Pinpoint the cell where the given text exists, returning its [X, Y] midpoint coordinate. 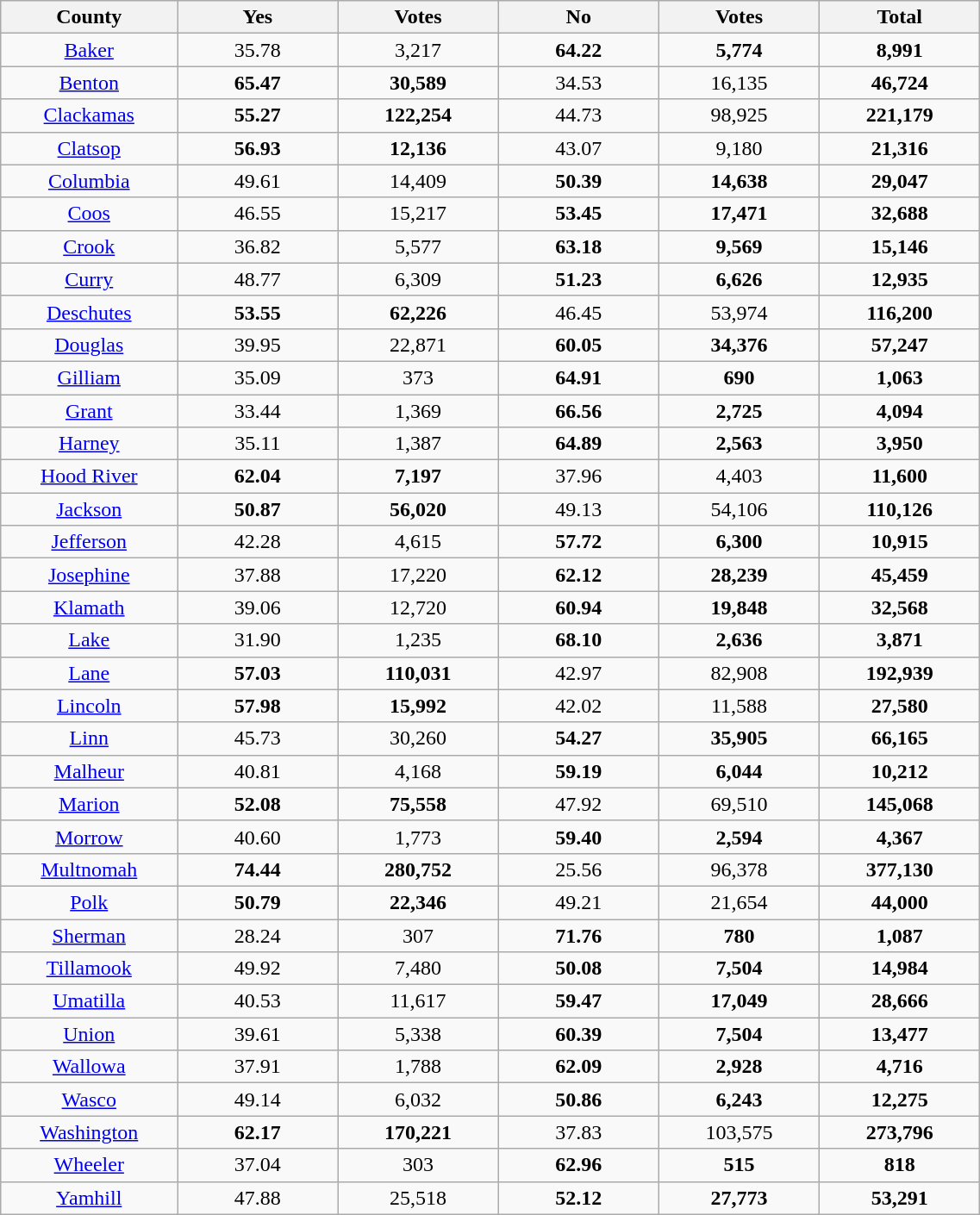
62.17 [258, 1132]
21,654 [739, 902]
50.87 [258, 509]
Curry [90, 279]
7,197 [418, 477]
Gilliam [90, 377]
Lincoln [90, 706]
37.04 [258, 1165]
10,212 [900, 771]
6,243 [739, 1100]
59.19 [578, 771]
65.47 [258, 83]
37.88 [258, 575]
303 [418, 1165]
3,871 [900, 640]
1,087 [900, 935]
Clatsop [90, 148]
515 [739, 1165]
11,600 [900, 477]
9,569 [739, 246]
307 [418, 935]
37.96 [578, 477]
53.45 [578, 214]
75,558 [418, 804]
59.40 [578, 837]
32,688 [900, 214]
11,588 [739, 706]
Morrow [90, 837]
50.86 [578, 1100]
11,617 [418, 1001]
14,984 [900, 969]
49.13 [578, 509]
64.22 [578, 50]
Yes [258, 17]
54.27 [578, 738]
5,577 [418, 246]
13,477 [900, 1034]
32,568 [900, 607]
373 [418, 377]
1,387 [418, 444]
39.06 [258, 607]
57.72 [578, 542]
6,300 [739, 542]
2,594 [739, 837]
6,309 [418, 279]
110,031 [418, 673]
No [578, 17]
6,044 [739, 771]
12,136 [418, 148]
71.76 [578, 935]
1,788 [418, 1067]
52.08 [258, 804]
4,168 [418, 771]
21,316 [900, 148]
68.10 [578, 640]
Jefferson [90, 542]
62.09 [578, 1067]
46.55 [258, 214]
Wasco [90, 1100]
28,666 [900, 1001]
42.02 [578, 706]
Clackamas [90, 115]
51.23 [578, 279]
221,179 [900, 115]
Columbia [90, 181]
37.83 [578, 1132]
62.12 [578, 575]
Union [90, 1034]
10,915 [900, 542]
4,094 [900, 411]
25,518 [418, 1198]
110,126 [900, 509]
Crook [90, 246]
14,409 [418, 181]
2,725 [739, 411]
Harney [90, 444]
55.27 [258, 115]
Sherman [90, 935]
56,020 [418, 509]
44,000 [900, 902]
34.53 [578, 83]
50.79 [258, 902]
57.98 [258, 706]
53,974 [739, 312]
29,047 [900, 181]
64.89 [578, 444]
17,220 [418, 575]
49.14 [258, 1100]
66,165 [900, 738]
122,254 [418, 115]
690 [739, 377]
Tillamook [90, 969]
Marion [90, 804]
Lake [90, 640]
62,226 [418, 312]
30,589 [418, 83]
116,200 [900, 312]
60.94 [578, 607]
64.91 [578, 377]
35.11 [258, 444]
9,180 [739, 148]
3,950 [900, 444]
7,480 [418, 969]
35,905 [739, 738]
14,638 [739, 181]
1,063 [900, 377]
4,403 [739, 477]
Deschutes [90, 312]
53.55 [258, 312]
44.73 [578, 115]
Total [900, 17]
Douglas [90, 345]
280,752 [418, 869]
15,992 [418, 706]
42.97 [578, 673]
69,510 [739, 804]
4,615 [418, 542]
12,720 [418, 607]
273,796 [900, 1132]
30,260 [418, 738]
56.93 [258, 148]
Yamhill [90, 1198]
17,049 [739, 1001]
17,471 [739, 214]
Washington [90, 1132]
12,275 [900, 1100]
Hood River [90, 477]
818 [900, 1165]
74.44 [258, 869]
39.61 [258, 1034]
47.92 [578, 804]
170,221 [418, 1132]
5,338 [418, 1034]
49.92 [258, 969]
40.60 [258, 837]
43.07 [578, 148]
59.47 [578, 1001]
1,235 [418, 640]
Jackson [90, 509]
16,135 [739, 83]
Multnomah [90, 869]
3,217 [418, 50]
48.77 [258, 279]
35.78 [258, 50]
50.39 [578, 181]
52.12 [578, 1198]
377,130 [900, 869]
5,774 [739, 50]
36.82 [258, 246]
27,773 [739, 1198]
39.95 [258, 345]
45.73 [258, 738]
45,459 [900, 575]
2,563 [739, 444]
Umatilla [90, 1001]
46,724 [900, 83]
53,291 [900, 1198]
28,239 [739, 575]
15,146 [900, 246]
54,106 [739, 509]
Lane [90, 673]
Coos [90, 214]
Grant [90, 411]
6,626 [739, 279]
Malheur [90, 771]
37.91 [258, 1067]
780 [739, 935]
145,068 [900, 804]
96,378 [739, 869]
15,217 [418, 214]
2,928 [739, 1067]
66.56 [578, 411]
19,848 [739, 607]
Josephine [90, 575]
35.09 [258, 377]
50.08 [578, 969]
22,346 [418, 902]
27,580 [900, 706]
4,367 [900, 837]
1,369 [418, 411]
Baker [90, 50]
40.53 [258, 1001]
82,908 [739, 673]
40.81 [258, 771]
46.45 [578, 312]
Benton [90, 83]
60.05 [578, 345]
4,716 [900, 1067]
25.56 [578, 869]
192,939 [900, 673]
49.21 [578, 902]
34,376 [739, 345]
28.24 [258, 935]
63.18 [578, 246]
62.96 [578, 1165]
Wheeler [90, 1165]
57.03 [258, 673]
1,773 [418, 837]
31.90 [258, 640]
98,925 [739, 115]
103,575 [739, 1132]
42.28 [258, 542]
47.88 [258, 1198]
12,935 [900, 279]
22,871 [418, 345]
Wallowa [90, 1067]
60.39 [578, 1034]
49.61 [258, 181]
Klamath [90, 607]
62.04 [258, 477]
57,247 [900, 345]
Polk [90, 902]
2,636 [739, 640]
Linn [90, 738]
33.44 [258, 411]
County [90, 17]
6,032 [418, 1100]
8,991 [900, 50]
